From the cell containing the given text, extract its center point as [x, y] coordinate. 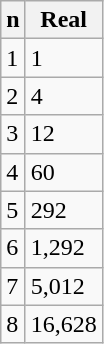
292 [64, 210]
60 [64, 172]
5,012 [64, 286]
12 [64, 134]
2 [13, 96]
7 [13, 286]
5 [13, 210]
16,628 [64, 324]
6 [13, 248]
3 [13, 134]
n [13, 20]
8 [13, 324]
Real [64, 20]
1,292 [64, 248]
